Detect which cell encompasses the target text, then output its [X, Y] center coordinate. 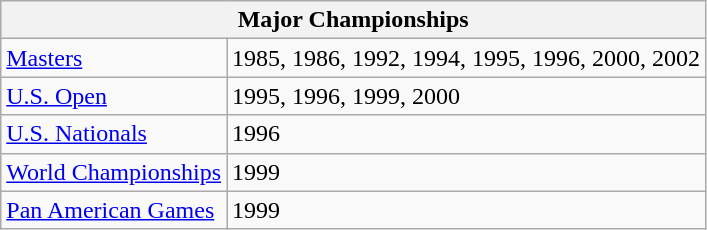
Masters [114, 58]
1996 [466, 134]
1995, 1996, 1999, 2000 [466, 96]
World Championships [114, 172]
U.S. Nationals [114, 134]
Pan American Games [114, 210]
U.S. Open [114, 96]
Major Championships [354, 20]
1985, 1986, 1992, 1994, 1995, 1996, 2000, 2002 [466, 58]
